Return the (X, Y) coordinate for the center point of the cell that contains the specified text.  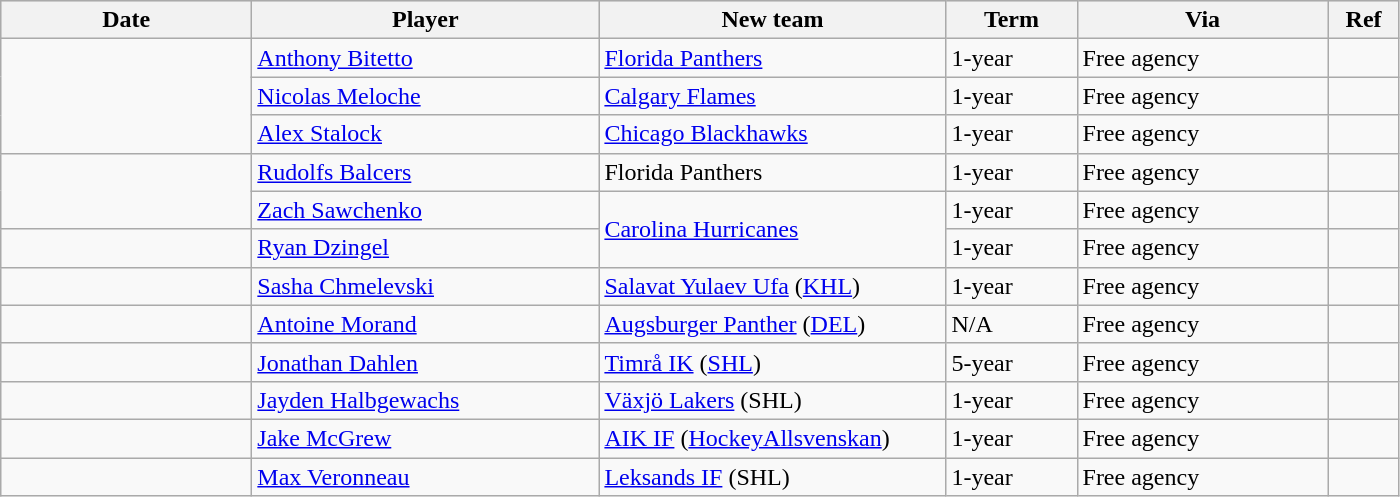
Max Veronneau (426, 477)
Calgary Flames (772, 96)
Augsburger Panther (DEL) (772, 324)
Sasha Chmelevski (426, 286)
Rudolfs Balcers (426, 172)
Jake McGrew (426, 438)
Jayden Halbgewachs (426, 400)
Date (126, 20)
Nicolas Meloche (426, 96)
Zach Sawchenko (426, 210)
Alex Stalock (426, 134)
Term (1012, 20)
N/A (1012, 324)
Antoine Morand (426, 324)
Ref (1364, 20)
Ryan Dzingel (426, 248)
Salavat Yulaev Ufa (KHL) (772, 286)
AIK IF (HockeyAllsvenskan) (772, 438)
5-year (1012, 362)
Player (426, 20)
Anthony Bitetto (426, 58)
Leksands IF (SHL) (772, 477)
Jonathan Dahlen (426, 362)
Timrå IK (SHL) (772, 362)
New team (772, 20)
Chicago Blackhawks (772, 134)
Carolina Hurricanes (772, 229)
Via (1202, 20)
Växjö Lakers (SHL) (772, 400)
